Identify which cell holds the provided text, then report its [X, Y] central coordinate. 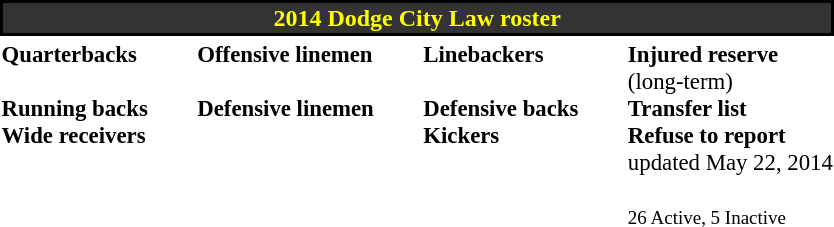
2014 Dodge City Law roster [417, 18]
